Pinpoint the cell where the given text exists, returning its [x, y] midpoint coordinate. 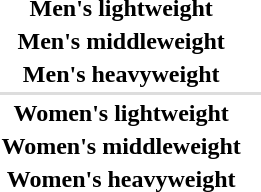
Women's middleweight [121, 146]
Men's heavyweight [121, 74]
Men's middleweight [121, 41]
Women's lightweight [121, 113]
